Find where the given text appears and provide that cell's center as (X, Y) coordinate. 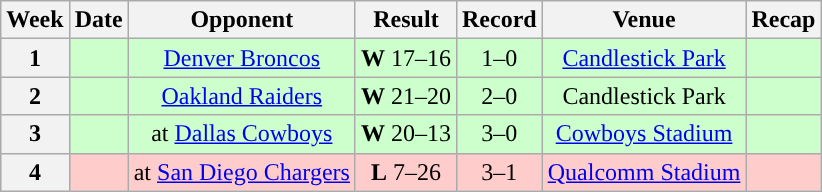
Date (98, 20)
3 (35, 134)
Cowboys Stadium (644, 134)
W 17–16 (406, 58)
W 21–20 (406, 96)
Result (406, 20)
2 (35, 96)
Opponent (242, 20)
3–0 (499, 134)
Venue (644, 20)
1 (35, 58)
Record (499, 20)
Week (35, 20)
at San Diego Chargers (242, 172)
W 20–13 (406, 134)
Denver Broncos (242, 58)
1–0 (499, 58)
at Dallas Cowboys (242, 134)
Recap (784, 20)
3–1 (499, 172)
Oakland Raiders (242, 96)
2–0 (499, 96)
4 (35, 172)
Qualcomm Stadium (644, 172)
L 7–26 (406, 172)
